Determine the [X, Y] coordinate at the center of the cell enclosing the given text.  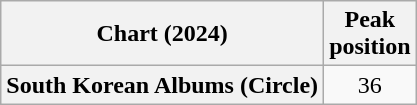
South Korean Albums (Circle) [162, 85]
Peakposition [370, 34]
36 [370, 85]
Chart (2024) [162, 34]
